Extract the [x, y] coordinate from the center of the cell holding the provided text.  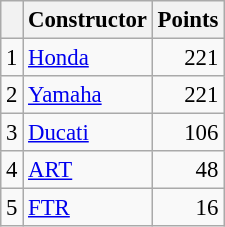
Honda [88, 58]
2 [12, 95]
Yamaha [88, 95]
48 [188, 170]
ART [88, 170]
5 [12, 208]
3 [12, 133]
Ducati [88, 133]
4 [12, 170]
Points [188, 20]
106 [188, 133]
16 [188, 208]
1 [12, 58]
Constructor [88, 20]
FTR [88, 208]
